Return the (X, Y) coordinate for the center point of the cell that contains the specified text.  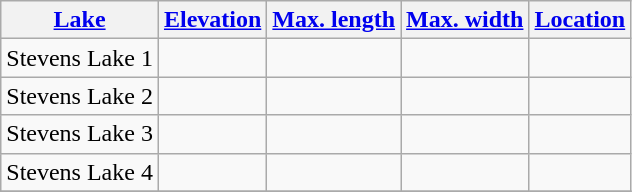
Stevens Lake 4 (80, 172)
Stevens Lake 3 (80, 134)
Location (580, 20)
Max. width (465, 20)
Max. length (334, 20)
Lake (80, 20)
Stevens Lake 1 (80, 58)
Elevation (212, 20)
Stevens Lake 2 (80, 96)
